Find where the given text appears and provide that cell's center as (x, y) coordinate. 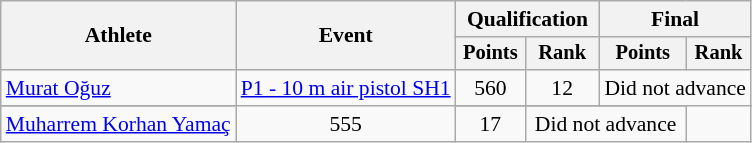
Qualification (528, 19)
Event (346, 36)
555 (346, 124)
12 (562, 88)
Murat Oğuz (118, 88)
Final (675, 19)
560 (490, 88)
Muharrem Korhan Yamaç (118, 124)
17 (490, 124)
Athlete (118, 36)
P1 - 10 m air pistol SH1 (346, 88)
